Output the [x, y] coordinate of the center of the cell containing the given text.  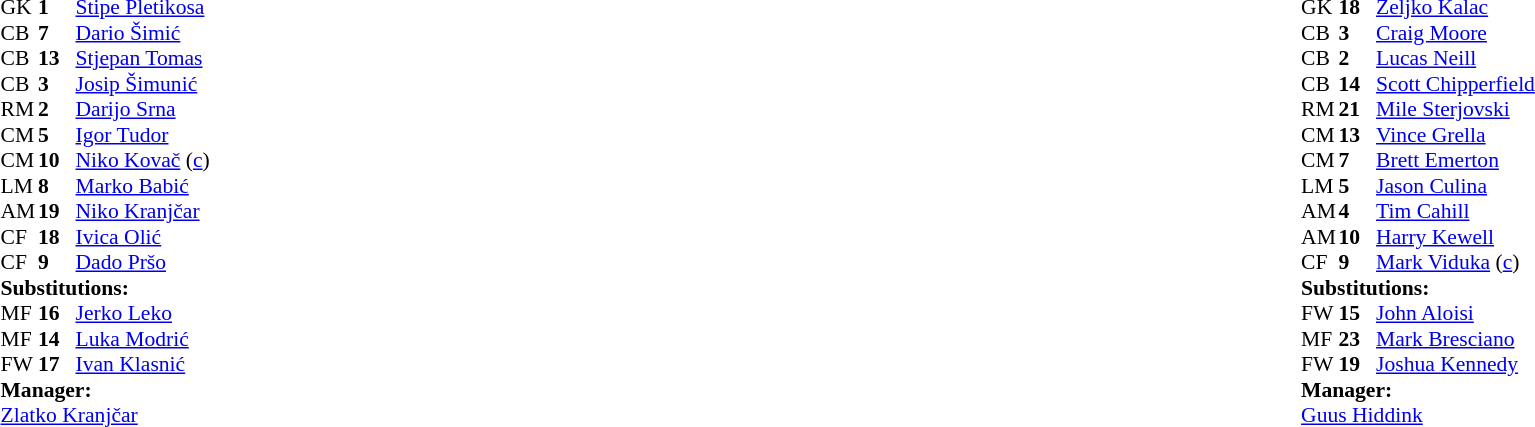
Lucas Neill [1456, 59]
Brett Emerton [1456, 161]
Dado Pršo [143, 263]
Stjepan Tomas [143, 59]
Joshua Kennedy [1456, 365]
4 [1358, 211]
Niko Kovač (c) [143, 161]
16 [57, 313]
Ivica Olić [143, 237]
23 [1358, 339]
Scott Chipperfield [1456, 84]
Luka Modrić [143, 339]
John Aloisi [1456, 313]
Mark Viduka (c) [1456, 263]
Niko Kranjčar [143, 211]
Igor Tudor [143, 135]
21 [1358, 109]
Mark Bresciano [1456, 339]
Darijo Srna [143, 109]
Craig Moore [1456, 33]
Jerko Leko [143, 313]
Marko Babić [143, 186]
Harry Kewell [1456, 237]
17 [57, 365]
Tim Cahill [1456, 211]
Dario Šimić [143, 33]
Josip Šimunić [143, 84]
Mile Sterjovski [1456, 109]
Vince Grella [1456, 135]
15 [1358, 313]
Jason Culina [1456, 186]
8 [57, 186]
18 [57, 237]
Ivan Klasnić [143, 365]
